Extract the (x, y) coordinate from the center of the cell holding the provided text.  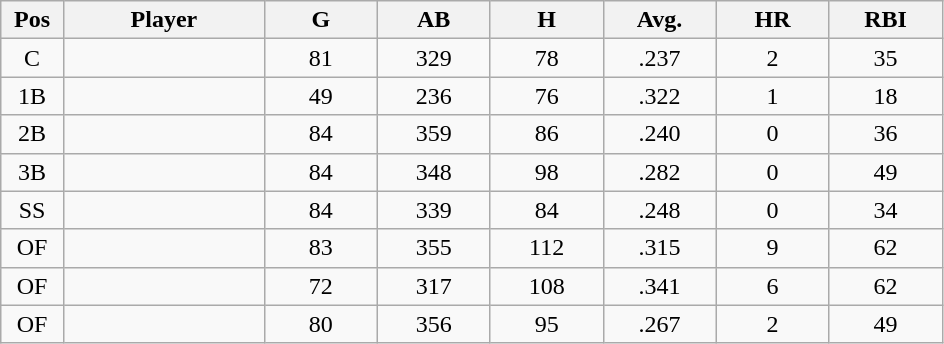
Pos (32, 20)
.282 (660, 172)
Avg. (660, 20)
.240 (660, 134)
34 (886, 210)
78 (546, 58)
80 (320, 324)
36 (886, 134)
RBI (886, 20)
72 (320, 286)
35 (886, 58)
356 (434, 324)
.267 (660, 324)
.237 (660, 58)
SS (32, 210)
.315 (660, 248)
3B (32, 172)
.341 (660, 286)
329 (434, 58)
98 (546, 172)
.248 (660, 210)
Player (164, 20)
AB (434, 20)
1 (772, 96)
76 (546, 96)
18 (886, 96)
112 (546, 248)
81 (320, 58)
83 (320, 248)
86 (546, 134)
339 (434, 210)
1B (32, 96)
236 (434, 96)
HR (772, 20)
C (32, 58)
317 (434, 286)
108 (546, 286)
6 (772, 286)
359 (434, 134)
355 (434, 248)
G (320, 20)
H (546, 20)
.322 (660, 96)
348 (434, 172)
9 (772, 248)
2B (32, 134)
95 (546, 324)
